Extract the [x, y] coordinate from the center of the cell holding the provided text.  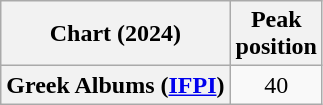
40 [276, 85]
Chart (2024) [116, 34]
Greek Albums (IFPI) [116, 85]
Peakposition [276, 34]
